Identify which cell holds the provided text, then report its [x, y] central coordinate. 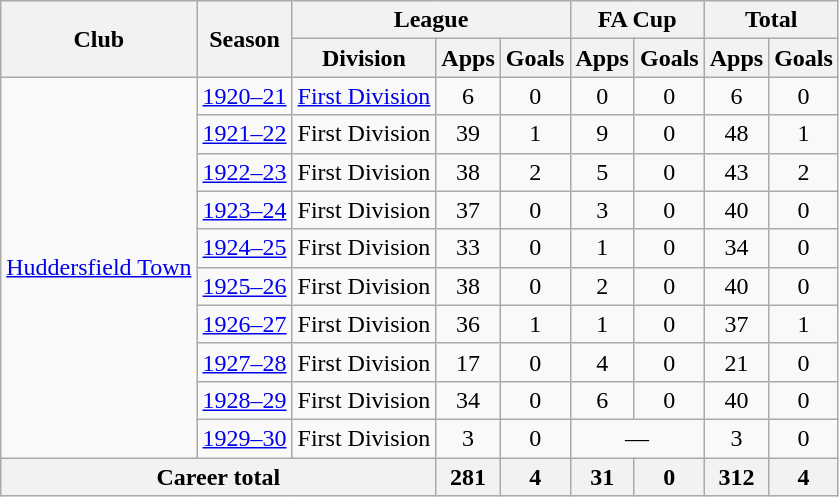
Huddersfield Town [99, 268]
1922–23 [244, 172]
5 [602, 172]
43 [736, 172]
1921–22 [244, 134]
33 [468, 248]
36 [468, 324]
312 [736, 477]
Club [99, 39]
48 [736, 134]
1929–30 [244, 438]
Career total [218, 477]
17 [468, 362]
1927–28 [244, 362]
1925–26 [244, 286]
― [637, 438]
FA Cup [637, 20]
39 [468, 134]
1920–21 [244, 96]
31 [602, 477]
Total [771, 20]
1926–27 [244, 324]
1924–25 [244, 248]
9 [602, 134]
281 [468, 477]
21 [736, 362]
1928–29 [244, 400]
Division [364, 58]
Season [244, 39]
1923–24 [244, 210]
League [431, 20]
